For the text-containing cell, return its midpoint in [X, Y] coordinate format. 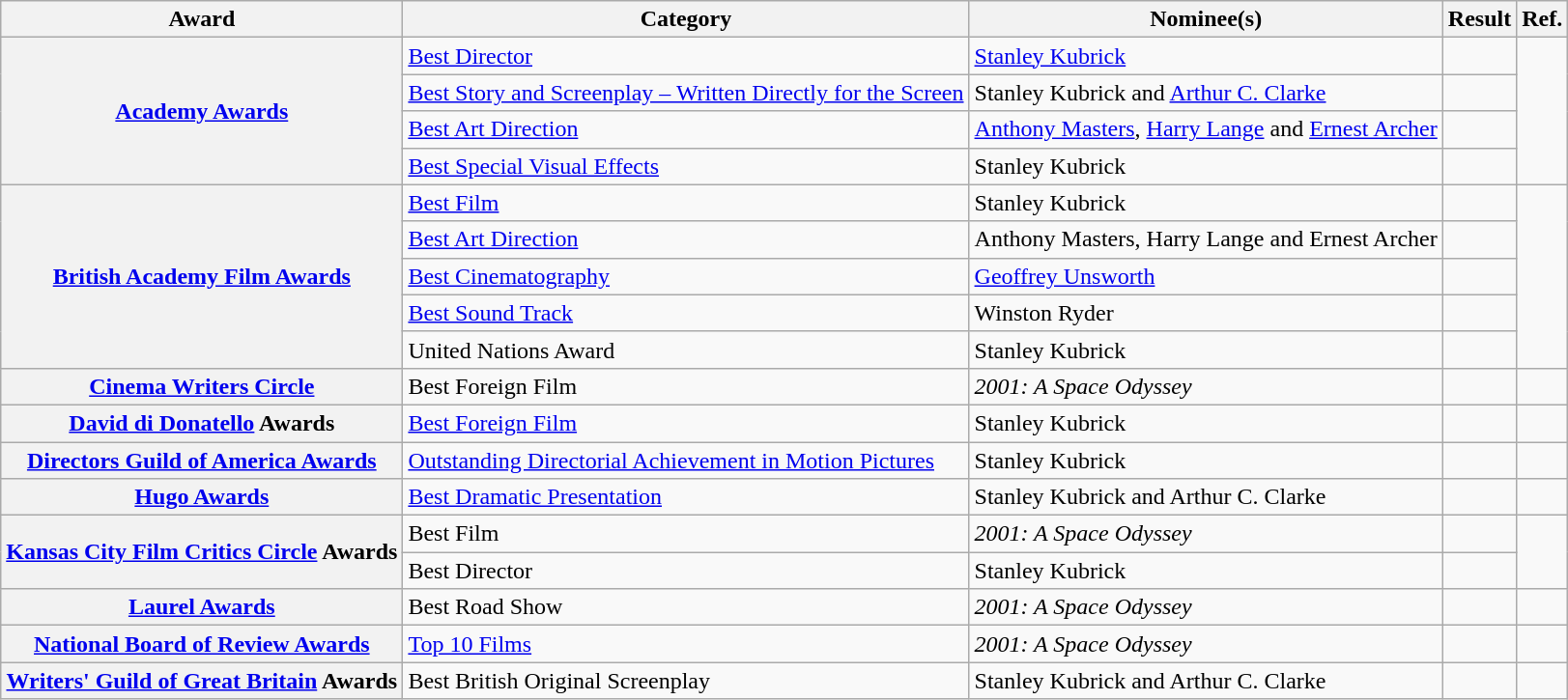
Result [1479, 19]
Best Story and Screenplay – Written Directly for the Screen [686, 93]
Nominee(s) [1206, 19]
Best Special Visual Effects [686, 166]
Geoffrey Unsworth [1206, 276]
Top 10 Films [686, 644]
British Academy Film Awards [202, 276]
Kansas City Film Critics Circle Awards [202, 552]
Directors Guild of America Awards [202, 461]
Winston Ryder [1206, 313]
Outstanding Directorial Achievement in Motion Pictures [686, 461]
Best British Original Screenplay [686, 681]
United Nations Award [686, 350]
Best Sound Track [686, 313]
Hugo Awards [202, 497]
Best Dramatic Presentation [686, 497]
National Board of Review Awards [202, 644]
Cinema Writers Circle [202, 386]
Best Cinematography [686, 276]
David di Donatello Awards [202, 423]
Laurel Awards [202, 607]
Ref. [1542, 19]
Academy Awards [202, 111]
Award [202, 19]
Best Road Show [686, 607]
Category [686, 19]
Writers' Guild of Great Britain Awards [202, 681]
